For the text-containing cell, return its midpoint in (X, Y) coordinate format. 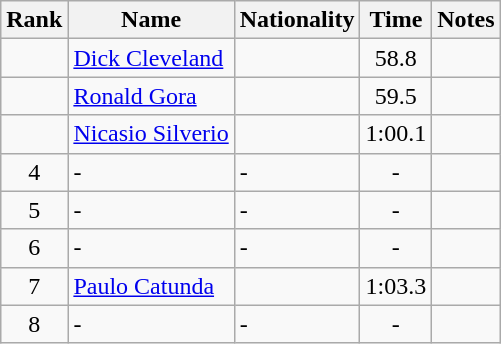
Notes (466, 20)
58.8 (396, 58)
59.5 (396, 96)
1:00.1 (396, 134)
Paulo Catunda (151, 286)
5 (34, 210)
Nationality (297, 20)
Name (151, 20)
Time (396, 20)
Nicasio Silverio (151, 134)
8 (34, 324)
4 (34, 172)
Ronald Gora (151, 96)
7 (34, 286)
Rank (34, 20)
6 (34, 248)
1:03.3 (396, 286)
Dick Cleveland (151, 58)
